Output the (X, Y) coordinate of the center of the cell containing the given text.  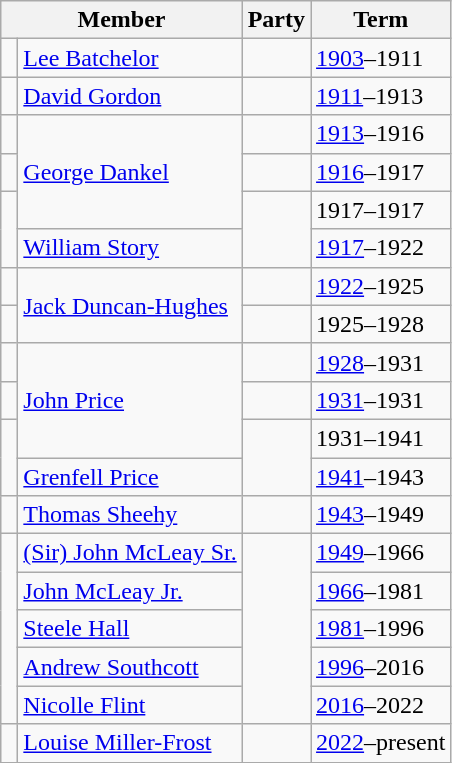
1903–1911 (381, 58)
(Sir) John McLeay Sr. (130, 553)
George Dankel (130, 172)
1917–1917 (381, 210)
Member (122, 20)
1917–1922 (381, 248)
2022–present (381, 743)
Nicolle Flint (130, 705)
Party (276, 20)
1981–1996 (381, 629)
John McLeay Jr. (130, 591)
1931–1931 (381, 400)
2016–2022 (381, 705)
1941–1943 (381, 477)
Steele Hall (130, 629)
Thomas Sheehy (130, 515)
1943–1949 (381, 515)
Louise Miller-Frost (130, 743)
1925–1928 (381, 324)
1913–1916 (381, 134)
1996–2016 (381, 667)
1928–1931 (381, 362)
William Story (130, 248)
1922–1925 (381, 286)
Andrew Southcott (130, 667)
Lee Batchelor (130, 58)
1931–1941 (381, 438)
1949–1966 (381, 553)
Grenfell Price (130, 477)
1911–1913 (381, 96)
David Gordon (130, 96)
1916–1917 (381, 172)
Jack Duncan-Hughes (130, 305)
Term (381, 20)
John Price (130, 400)
1966–1981 (381, 591)
